Determine the [X, Y] coordinate at the center of the cell enclosing the given text.  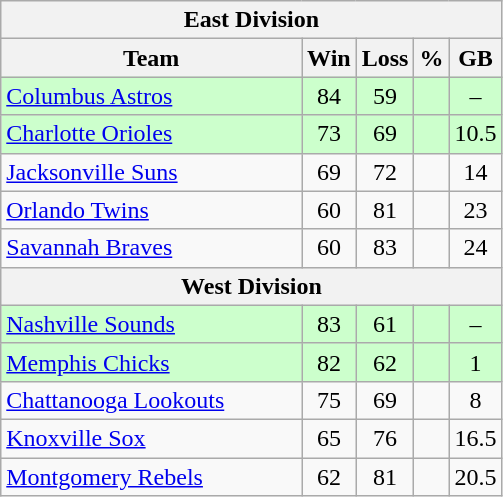
82 [330, 362]
59 [385, 96]
West Division [252, 286]
84 [330, 96]
20.5 [476, 477]
16.5 [476, 438]
Nashville Sounds [152, 324]
East Division [252, 20]
61 [385, 324]
23 [476, 210]
14 [476, 172]
Team [152, 58]
73 [330, 134]
75 [330, 400]
72 [385, 172]
Charlotte Orioles [152, 134]
Orlando Twins [152, 210]
Memphis Chicks [152, 362]
% [432, 58]
Chattanooga Lookouts [152, 400]
Montgomery Rebels [152, 477]
10.5 [476, 134]
24 [476, 248]
Savannah Braves [152, 248]
8 [476, 400]
1 [476, 362]
Columbus Astros [152, 96]
Loss [385, 58]
Win [330, 58]
GB [476, 58]
76 [385, 438]
Knoxville Sox [152, 438]
65 [330, 438]
Jacksonville Suns [152, 172]
